Return (X, Y) of the center of cell containing provided text 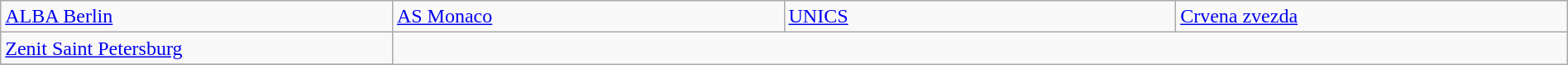
Crvena zvezda (1372, 17)
UNICS (980, 17)
ALBA Berlin (197, 17)
Zenit Saint Petersburg (197, 48)
AS Monaco (588, 17)
